Output the (x, y) coordinate of the center of the cell containing the given text.  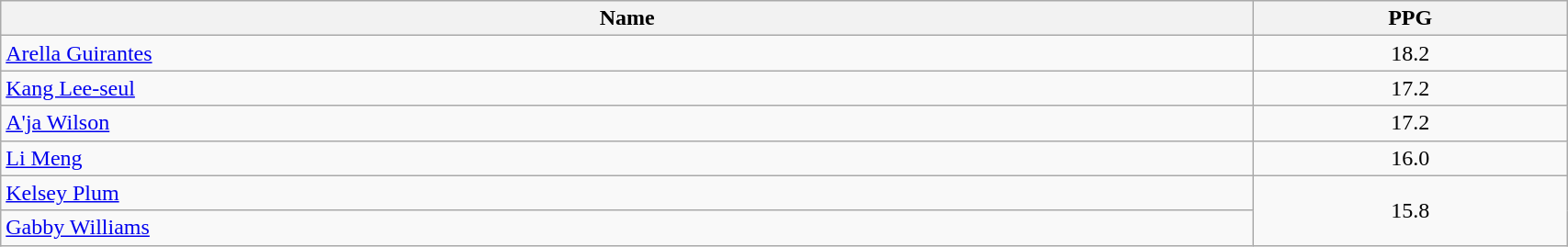
Li Meng (627, 158)
Name (627, 18)
Gabby Williams (627, 228)
16.0 (1411, 158)
Arella Guirantes (627, 53)
PPG (1411, 18)
15.8 (1411, 210)
Kang Lee-seul (627, 88)
A'ja Wilson (627, 123)
18.2 (1411, 53)
Kelsey Plum (627, 193)
